Pinpoint the cell where the given text exists, returning its [X, Y] midpoint coordinate. 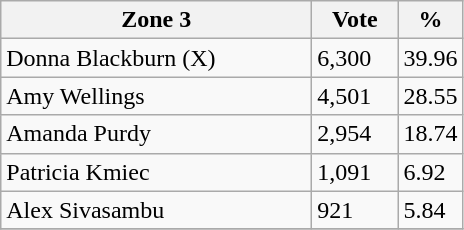
2,954 [355, 134]
1,091 [355, 172]
18.74 [430, 134]
Patricia Kmiec [156, 172]
Vote [355, 20]
39.96 [430, 58]
Zone 3 [156, 20]
6.92 [430, 172]
Donna Blackburn (X) [156, 58]
Amanda Purdy [156, 134]
4,501 [355, 96]
5.84 [430, 210]
Alex Sivasambu [156, 210]
6,300 [355, 58]
% [430, 20]
921 [355, 210]
Amy Wellings [156, 96]
28.55 [430, 96]
